Search for the cell housing the specified text and yield its (x, y) center coordinate. 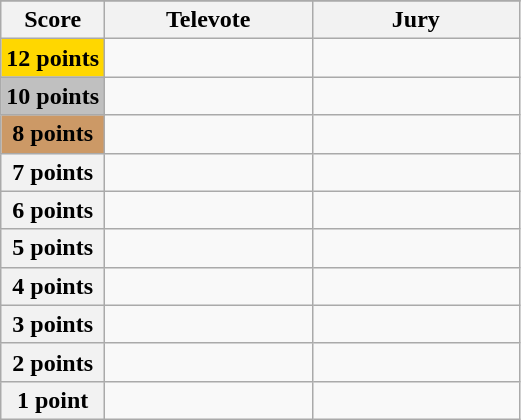
1 point (53, 400)
7 points (53, 172)
12 points (53, 58)
8 points (53, 134)
3 points (53, 324)
Jury (416, 20)
10 points (53, 96)
4 points (53, 286)
Score (53, 20)
5 points (53, 248)
6 points (53, 210)
Televote (209, 20)
2 points (53, 362)
